Locate the cell with the specified text and output its [X, Y] center coordinate. 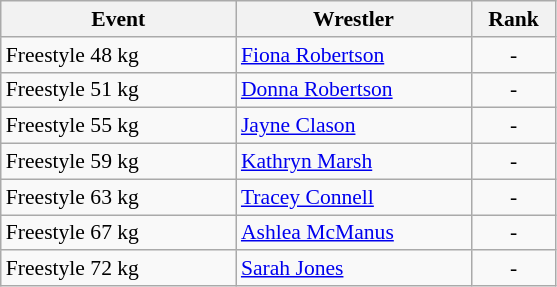
Tracey Connell [354, 197]
Rank [514, 19]
Freestyle 63 kg [118, 197]
Freestyle 51 kg [118, 90]
Kathryn Marsh [354, 162]
Freestyle 59 kg [118, 162]
Freestyle 67 kg [118, 233]
Wrestler [354, 19]
Ashlea McManus [354, 233]
Sarah Jones [354, 269]
Fiona Robertson [354, 55]
Freestyle 72 kg [118, 269]
Donna Robertson [354, 90]
Freestyle 55 kg [118, 126]
Freestyle 48 kg [118, 55]
Jayne Clason [354, 126]
Event [118, 19]
